Locate the cell with the specified text and output its (x, y) center coordinate. 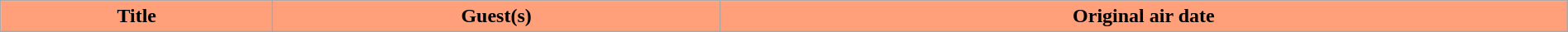
Guest(s) (496, 16)
Title (137, 16)
Original air date (1145, 16)
